From the cell containing the given text, extract its center point as [x, y] coordinate. 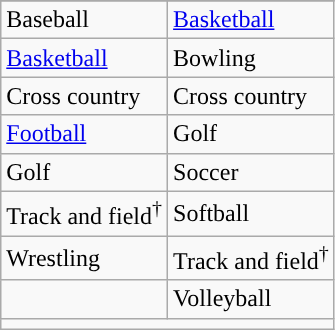
Football [84, 134]
Bowling [252, 58]
Soccer [252, 172]
Wrestling [84, 258]
Volleyball [252, 299]
Baseball [84, 20]
Softball [252, 214]
